Determine the (x, y) coordinate at the center of the cell enclosing the given text.  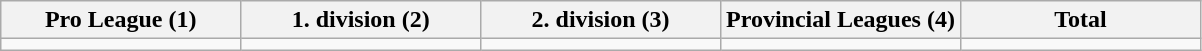
Pro League (1) (121, 20)
Provincial Leagues (4) (841, 20)
2. division (3) (601, 20)
Total (1080, 20)
1. division (2) (361, 20)
